Search for the cell housing the specified text and yield its (X, Y) center coordinate. 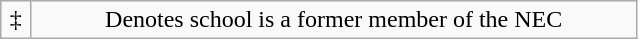
Denotes school is a former member of the NEC (334, 20)
‡ (16, 20)
